Extract the (x, y) coordinate from the center of the cell holding the provided text.  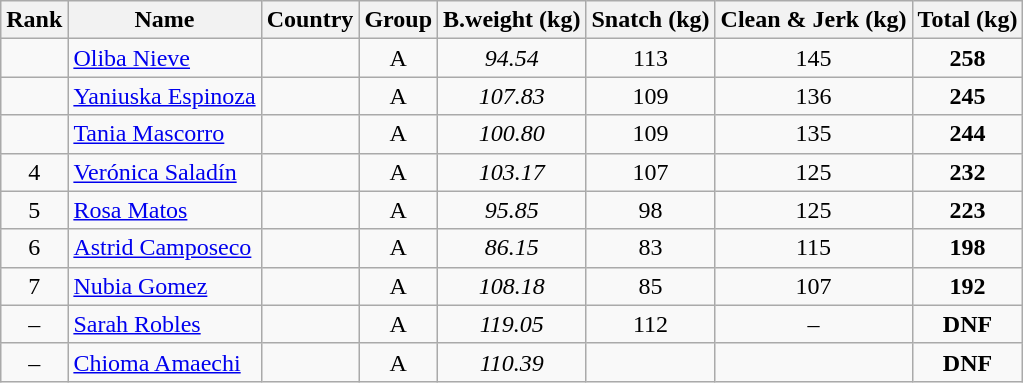
107.83 (512, 96)
85 (650, 286)
Sarah Robles (164, 324)
245 (968, 96)
198 (968, 248)
Nubia Gomez (164, 286)
95.85 (512, 210)
135 (814, 134)
Rosa Matos (164, 210)
115 (814, 248)
Country (310, 20)
Clean & Jerk (kg) (814, 20)
6 (34, 248)
223 (968, 210)
103.17 (512, 172)
110.39 (512, 362)
86.15 (512, 248)
112 (650, 324)
5 (34, 210)
108.18 (512, 286)
Name (164, 20)
94.54 (512, 58)
7 (34, 286)
100.80 (512, 134)
98 (650, 210)
Verónica Saladín (164, 172)
Oliba Nieve (164, 58)
4 (34, 172)
119.05 (512, 324)
Astrid Camposeco (164, 248)
136 (814, 96)
192 (968, 286)
Tania Mascorro (164, 134)
83 (650, 248)
Group (398, 20)
232 (968, 172)
145 (814, 58)
Yaniuska Espinoza (164, 96)
113 (650, 58)
258 (968, 58)
Total (kg) (968, 20)
Rank (34, 20)
244 (968, 134)
Chioma Amaechi (164, 362)
Snatch (kg) (650, 20)
B.weight (kg) (512, 20)
